Determine the (X, Y) coordinate at the center of the cell enclosing the given text.  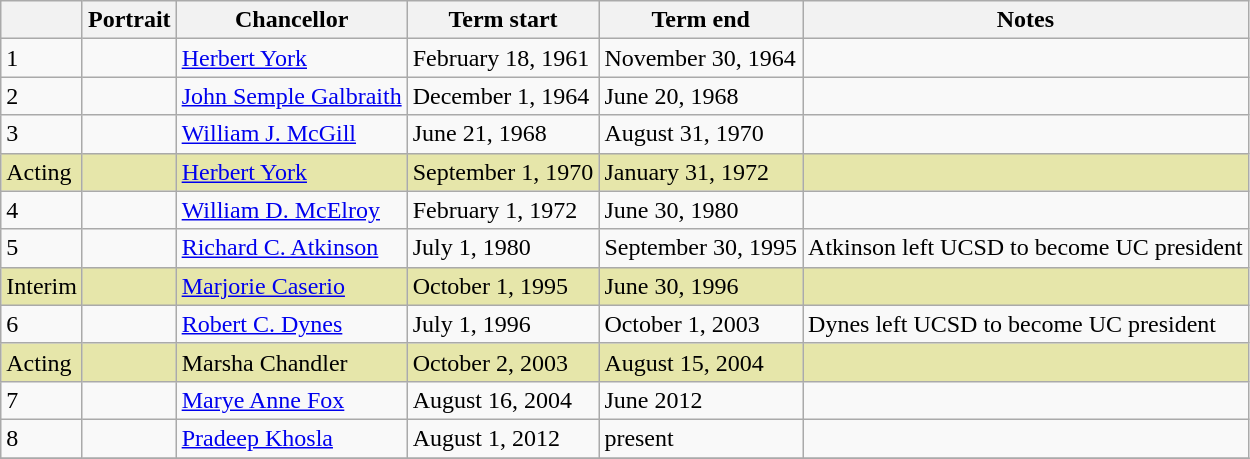
Marjorie Caserio (292, 286)
William D. McElroy (292, 210)
5 (42, 248)
Interim (42, 286)
September 1, 1970 (503, 172)
1 (42, 58)
7 (42, 400)
Term start (503, 20)
July 1, 1980 (503, 248)
June 20, 1968 (701, 96)
Portrait (129, 20)
January 31, 1972 (701, 172)
Dynes left UCSD to become UC president (1026, 324)
Richard C. Atkinson (292, 248)
present (701, 438)
John Semple Galbraith (292, 96)
6 (42, 324)
June 30, 1996 (701, 286)
8 (42, 438)
Pradeep Khosla (292, 438)
4 (42, 210)
September 30, 1995 (701, 248)
July 1, 1996 (503, 324)
August 16, 2004 (503, 400)
Marye Anne Fox (292, 400)
Notes (1026, 20)
Robert C. Dynes (292, 324)
October 1, 2003 (701, 324)
December 1, 1964 (503, 96)
February 18, 1961 (503, 58)
August 15, 2004 (701, 362)
June 2012 (701, 400)
Marsha Chandler (292, 362)
William J. McGill (292, 134)
February 1, 1972 (503, 210)
3 (42, 134)
October 2, 2003 (503, 362)
November 30, 1964 (701, 58)
Term end (701, 20)
Atkinson left UCSD to become UC president (1026, 248)
October 1, 1995 (503, 286)
August 1, 2012 (503, 438)
June 21, 1968 (503, 134)
August 31, 1970 (701, 134)
2 (42, 96)
Chancellor (292, 20)
June 30, 1980 (701, 210)
